Scan for the cell matching the given text and deliver its (X, Y) coordinate at center. 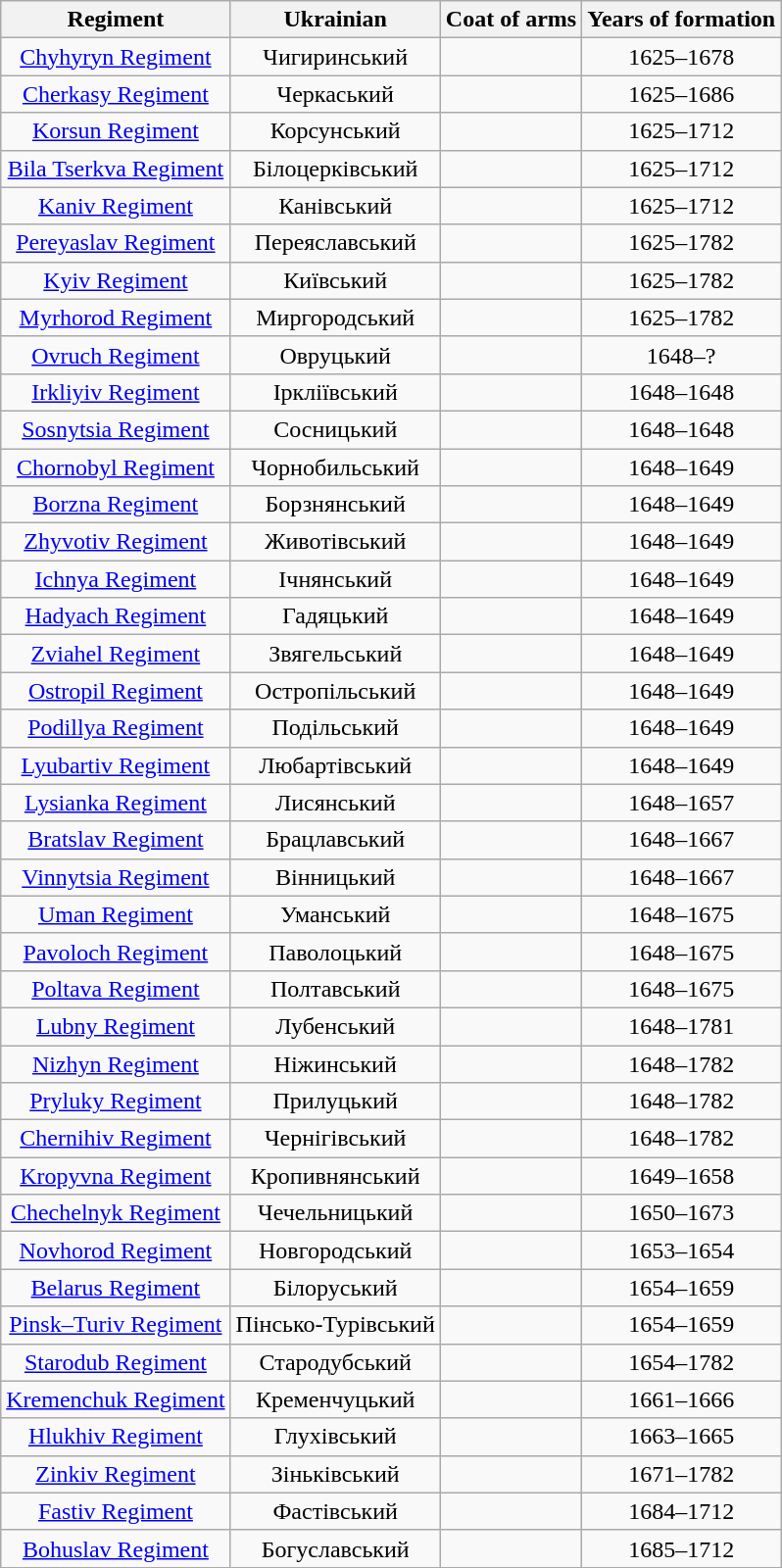
Іркліївський (335, 392)
Belarus Regiment (116, 1288)
Вінницький (335, 877)
Київський (335, 280)
Korsun Regiment (116, 131)
Лисянський (335, 803)
Ніжинський (335, 1063)
Зіньківський (335, 1474)
Остропільський (335, 691)
1648–1657 (682, 803)
Лубенський (335, 1026)
Новгородський (335, 1250)
Uman Regiment (116, 914)
1661–1666 (682, 1399)
Vinnytsia Regiment (116, 877)
Стародубський (335, 1362)
Zhyvotiv Regiment (116, 542)
Звягельський (335, 654)
Чорнобильський (335, 467)
Pryluky Regiment (116, 1102)
1648–? (682, 355)
1685–1712 (682, 1548)
Kaniv Regiment (116, 206)
Ostropil Regiment (116, 691)
1648–1781 (682, 1026)
1625–1678 (682, 57)
Брацлавський (335, 840)
1625–1686 (682, 94)
1654–1782 (682, 1362)
Lyubartiv Regiment (116, 765)
Глухівський (335, 1437)
Білоцерківський (335, 169)
Nizhyn Regiment (116, 1063)
Миргородський (335, 318)
Borzna Regiment (116, 505)
Гадяцький (335, 616)
Ovruch Regiment (116, 355)
Кременчуцький (335, 1399)
Regiment (116, 20)
Novhorod Regiment (116, 1250)
1671–1782 (682, 1474)
Полтавський (335, 989)
Pinsk–Turiv Regiment (116, 1325)
Sosnytsia Regiment (116, 429)
1650–1673 (682, 1213)
Starodub Regiment (116, 1362)
Пінсько-Турівський (335, 1325)
Kremenchuk Regiment (116, 1399)
Myrhorod Regiment (116, 318)
Ichnya Regiment (116, 579)
1663–1665 (682, 1437)
Любартівський (335, 765)
Cherkasy Regiment (116, 94)
Овруцький (335, 355)
Чигиринський (335, 57)
Черкаський (335, 94)
Ukrainian (335, 20)
Bratslav Regiment (116, 840)
Подільський (335, 728)
Zinkiv Regiment (116, 1474)
Kropyvna Regiment (116, 1176)
Кропивнянський (335, 1176)
Ічнянський (335, 579)
1649–1658 (682, 1176)
Богуславський (335, 1548)
Чернігівський (335, 1139)
Chornobyl Regiment (116, 467)
Bila Tserkva Regiment (116, 169)
Chernihiv Regiment (116, 1139)
Pavoloch Regiment (116, 952)
Корсунський (335, 131)
Сосницький (335, 429)
Years of formation (682, 20)
Переяславський (335, 243)
Pereyaslav Regiment (116, 243)
Прилуцький (335, 1102)
Уманський (335, 914)
Chyhyryn Regiment (116, 57)
Zviahel Regiment (116, 654)
Kyiv Regiment (116, 280)
Poltava Regiment (116, 989)
Hadyach Regiment (116, 616)
Lubny Regiment (116, 1026)
Coat of arms (511, 20)
Животівський (335, 542)
Bohuslav Regiment (116, 1548)
Паволоцький (335, 952)
Канівський (335, 206)
Podillya Regiment (116, 728)
1684–1712 (682, 1511)
Lysianka Regiment (116, 803)
Chechelnyk Regiment (116, 1213)
Борзнянський (335, 505)
Hlukhiv Regiment (116, 1437)
Fastiv Regiment (116, 1511)
Фастівський (335, 1511)
Irkliyiv Regiment (116, 392)
Білоруський (335, 1288)
1653–1654 (682, 1250)
Чечельницький (335, 1213)
